Search for the cell housing the specified text and yield its (x, y) center coordinate. 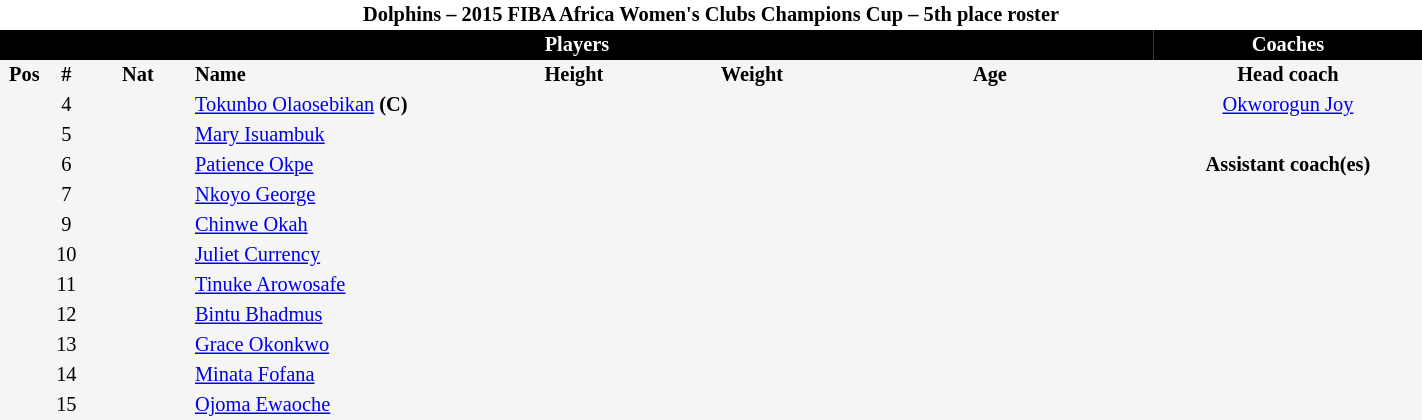
Age (990, 75)
Name (331, 75)
Assistant coach(es) (1288, 165)
13 (66, 345)
Coaches (1288, 45)
Grace Okonkwo (331, 345)
Juliet Currency (331, 255)
Players (577, 45)
Head coach (1288, 75)
4 (66, 105)
6 (66, 165)
Ojoma Ewaoche (331, 405)
Minata Fofana (331, 375)
# (66, 75)
Pos (24, 75)
Okworogun Joy (1288, 105)
Mary Isuambuk (331, 135)
Bintu Bhadmus (331, 315)
7 (66, 195)
14 (66, 375)
10 (66, 255)
Weight (752, 75)
11 (66, 285)
Height (574, 75)
15 (66, 405)
Patience Okpe (331, 165)
Nat (138, 75)
Dolphins – 2015 FIBA Africa Women's Clubs Champions Cup – 5th place roster (711, 15)
Tokunbo Olaosebikan (C) (331, 105)
Tinuke Arowosafe (331, 285)
5 (66, 135)
9 (66, 225)
Nkoyo George (331, 195)
Chinwe Okah (331, 225)
12 (66, 315)
